Provide the [X, Y] coordinate of the cell's center where the given text is located.  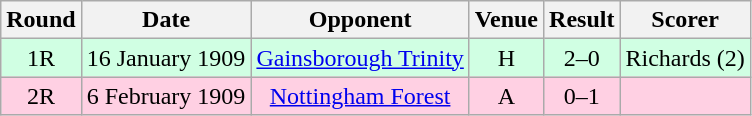
Result [582, 20]
1R [41, 58]
6 February 1909 [166, 96]
16 January 1909 [166, 58]
A [506, 96]
0–1 [582, 96]
Scorer [685, 20]
Nottingham Forest [360, 96]
Date [166, 20]
Opponent [360, 20]
Venue [506, 20]
H [506, 58]
2–0 [582, 58]
Round [41, 20]
Richards (2) [685, 58]
2R [41, 96]
Gainsborough Trinity [360, 58]
